For the text-containing cell, return its midpoint in (X, Y) coordinate format. 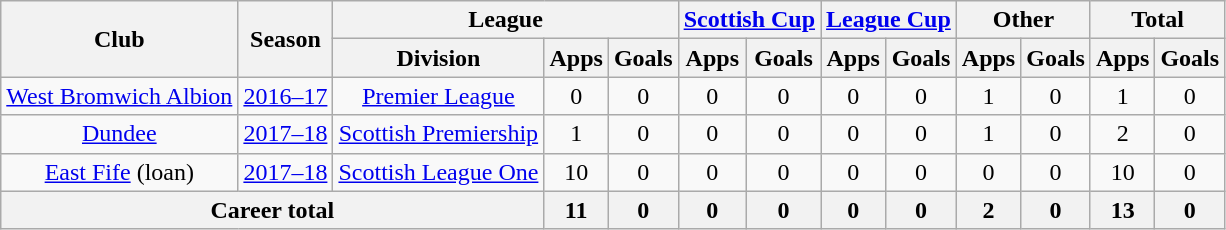
Scottish League One (438, 172)
West Bromwich Albion (120, 96)
Total (1157, 20)
Premier League (438, 96)
Career total (272, 210)
Division (438, 58)
Club (120, 39)
13 (1122, 210)
Dundee (120, 134)
Scottish Cup (749, 20)
League (506, 20)
Scottish Premiership (438, 134)
2016–17 (286, 96)
League Cup (889, 20)
Other (1023, 20)
East Fife (loan) (120, 172)
11 (576, 210)
Season (286, 39)
